Return (X, Y) of the center of cell containing provided text 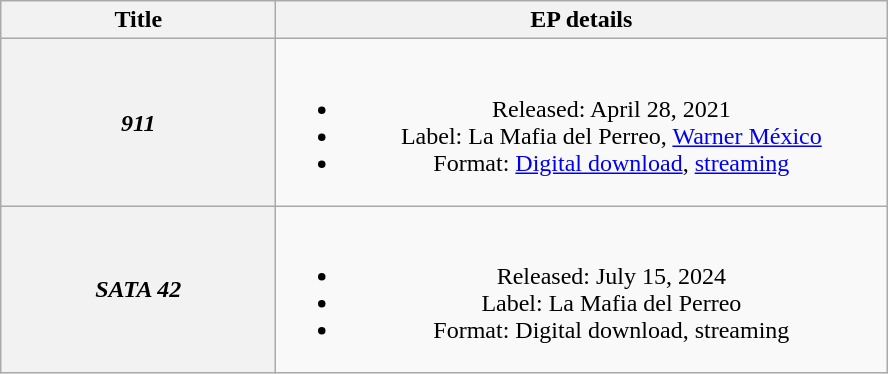
911 (138, 122)
Released: July 15, 2024Label: La Mafia del PerreoFormat: Digital download, streaming (582, 290)
SATA 42 (138, 290)
EP details (582, 20)
Released: April 28, 2021Label: La Mafia del Perreo, Warner MéxicoFormat: Digital download, streaming (582, 122)
Title (138, 20)
